Pinpoint the cell where the given text exists, returning its [X, Y] midpoint coordinate. 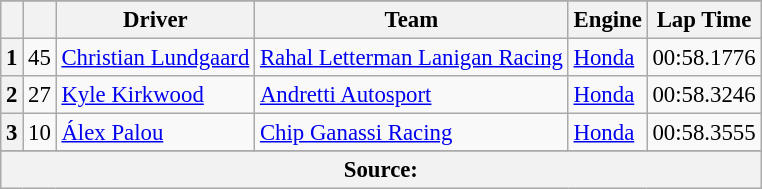
3 [12, 133]
00:58.3246 [704, 95]
27 [40, 95]
00:58.1776 [704, 58]
Kyle Kirkwood [156, 95]
Source: [381, 170]
Chip Ganassi Racing [412, 133]
1 [12, 58]
2 [12, 95]
Driver [156, 20]
Rahal Letterman Lanigan Racing [412, 58]
Christian Lundgaard [156, 58]
Lap Time [704, 20]
Álex Palou [156, 133]
10 [40, 133]
00:58.3555 [704, 133]
Team [412, 20]
45 [40, 58]
Engine [608, 20]
Andretti Autosport [412, 95]
